Pinpoint the cell where the given text exists, returning its (x, y) midpoint coordinate. 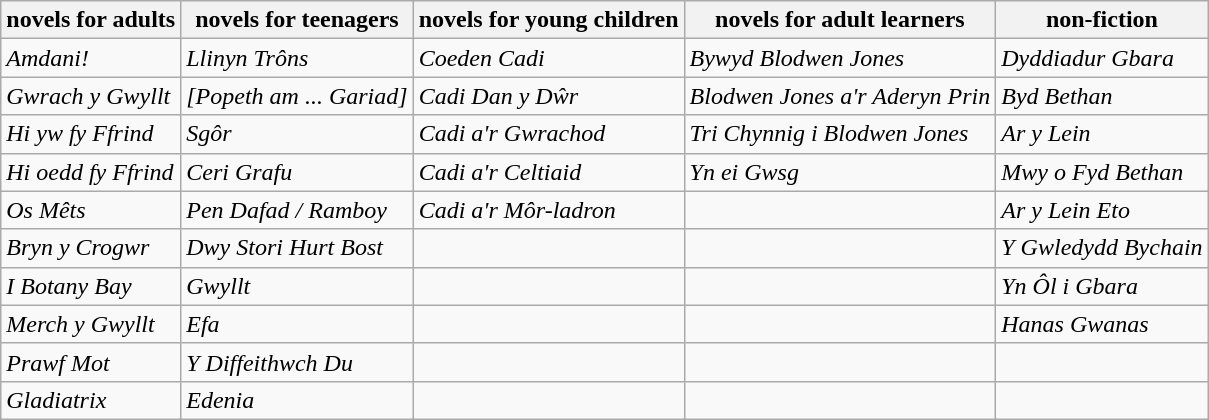
Yn ei Gwsg (840, 172)
Y Diffeithwch Du (297, 362)
Cadi a'r Môr-ladron (548, 210)
novels for adult learners (840, 20)
Os Mêts (91, 210)
Ar y Lein Eto (1102, 210)
Blodwen Jones a'r Aderyn Prin (840, 96)
Dwy Stori Hurt Bost (297, 248)
Efa (297, 324)
Gwrach y Gwyllt (91, 96)
non-fiction (1102, 20)
Gwyllt (297, 286)
Dyddiadur Gbara (1102, 58)
Cadi Dan y Dŵr (548, 96)
Bywyd Blodwen Jones (840, 58)
Cadi a'r Gwrachod (548, 134)
Ceri Grafu (297, 172)
Yn Ôl i Gbara (1102, 286)
Prawf Mot (91, 362)
Byd Bethan (1102, 96)
Tri Chynnig i Blodwen Jones (840, 134)
Pen Dafad / Ramboy (297, 210)
I Botany Bay (91, 286)
Cadi a'r Celtiaid (548, 172)
Bryn y Crogwr (91, 248)
Merch y Gwyllt (91, 324)
Gladiatrix (91, 400)
Hi yw fy Ffrind (91, 134)
Hanas Gwanas (1102, 324)
Y Gwledydd Bychain (1102, 248)
Coeden Cadi (548, 58)
Llinyn Trôns (297, 58)
novels for teenagers (297, 20)
Amdani! (91, 58)
Mwy o Fyd Bethan (1102, 172)
Sgôr (297, 134)
[Popeth am ... Gariad] (297, 96)
novels for young children (548, 20)
Edenia (297, 400)
novels for adults (91, 20)
Ar y Lein (1102, 134)
Hi oedd fy Ffrind (91, 172)
